Search for the cell housing the specified text and yield its [x, y] center coordinate. 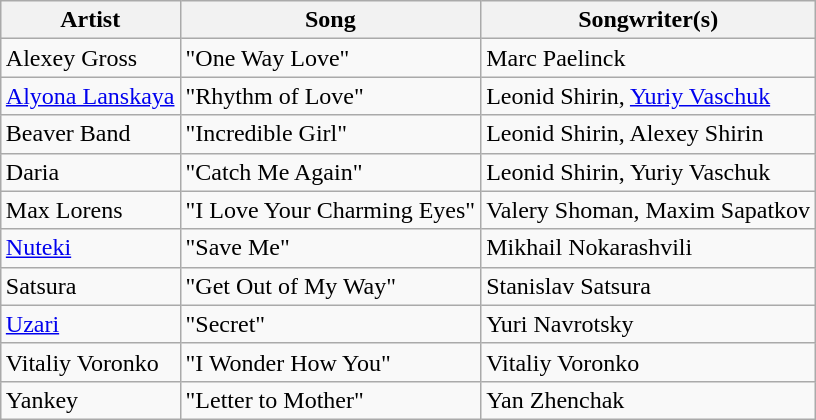
Song [330, 20]
Nuteki [90, 248]
Songwriter(s) [648, 20]
Leonid Shirin, Alexey Shirin [648, 134]
Max Lorens [90, 210]
Yuri Navrotsky [648, 324]
"Secret" [330, 324]
Yankey [90, 400]
Yan Zhenchak [648, 400]
Alexey Gross [90, 58]
"Catch Me Again" [330, 172]
"Save Me" [330, 248]
Mikhail Nokarashvili [648, 248]
Satsura [90, 286]
Uzari [90, 324]
"Incredible Girl" [330, 134]
Stanislav Satsura [648, 286]
"I Love Your Charming Eyes" [330, 210]
"Rhythm of Love" [330, 96]
"I Wonder How You" [330, 362]
Daria [90, 172]
Beaver Band [90, 134]
Valery Shoman, Maxim Sapatkov [648, 210]
Marc Paelinck [648, 58]
"One Way Love" [330, 58]
"Letter to Mother" [330, 400]
"Get Out of My Way" [330, 286]
Artist [90, 20]
Alyona Lanskaya [90, 96]
